Return (X, Y) of the center of cell containing provided text 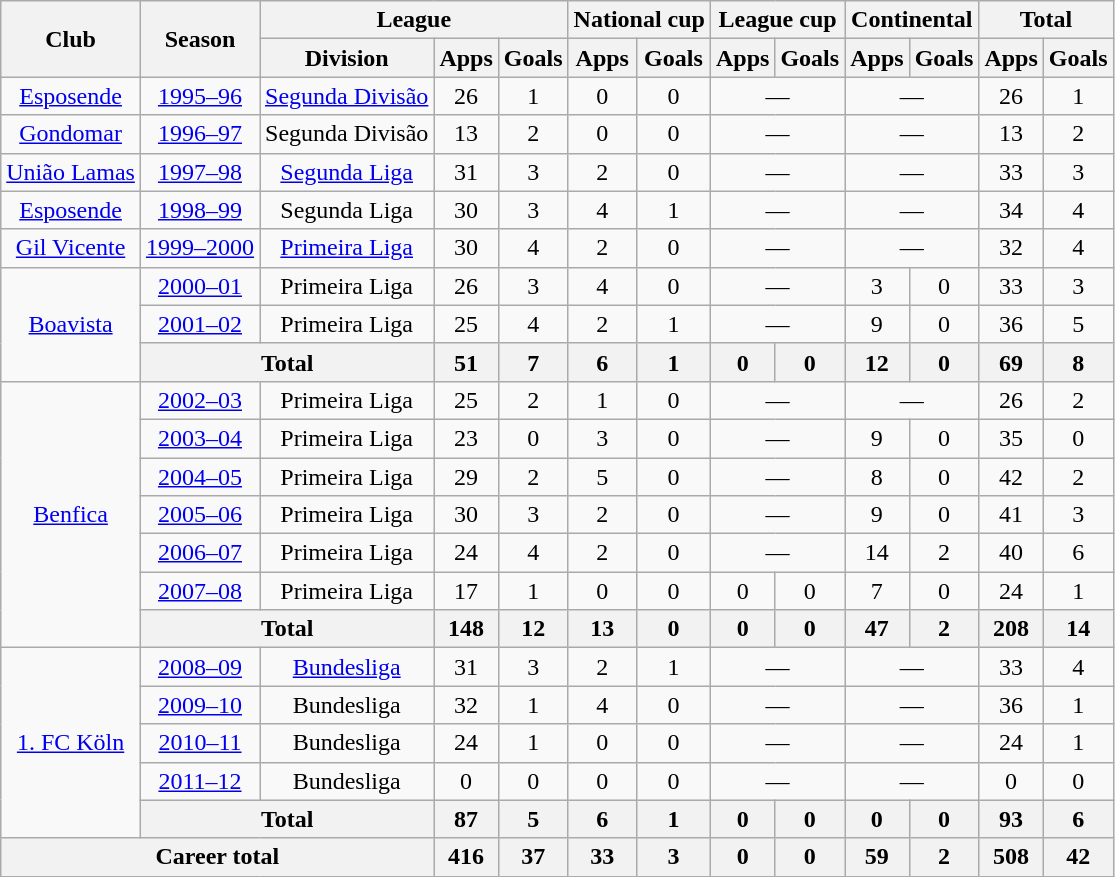
51 (466, 362)
Season (200, 39)
87 (466, 819)
1996–97 (200, 134)
Gondomar (71, 134)
1999–2000 (200, 248)
148 (466, 629)
69 (1011, 362)
2008–09 (200, 667)
2011–12 (200, 781)
2001–02 (200, 324)
41 (1011, 515)
47 (877, 629)
Benfica (71, 514)
2005–06 (200, 515)
1. FC Köln (71, 743)
Boavista (71, 324)
National cup (639, 20)
1995–96 (200, 96)
2000–01 (200, 286)
34 (1011, 210)
1998–99 (200, 210)
208 (1011, 629)
416 (466, 857)
35 (1011, 438)
59 (877, 857)
União Lamas (71, 172)
2004–05 (200, 477)
2002–03 (200, 400)
508 (1011, 857)
40 (1011, 553)
2003–04 (200, 438)
Division (347, 58)
League (414, 20)
Continental (912, 20)
League cup (777, 20)
Gil Vicente (71, 248)
2010–11 (200, 743)
37 (533, 857)
23 (466, 438)
2009–10 (200, 705)
2007–08 (200, 591)
17 (466, 591)
Club (71, 39)
29 (466, 477)
Career total (218, 857)
1997–98 (200, 172)
2006–07 (200, 553)
93 (1011, 819)
